Capture the cell that displays the provided text and extract its [X, Y] central coordinate. 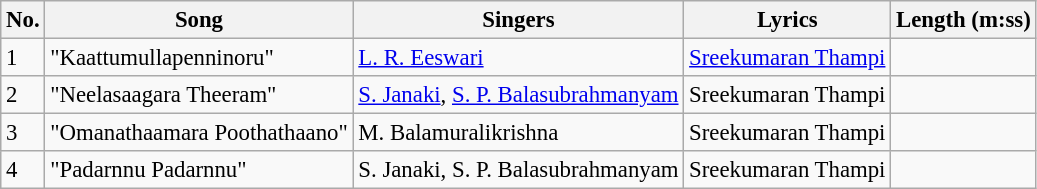
L. R. Eeswari [518, 58]
No. [23, 20]
Singers [518, 20]
Song [199, 20]
Length (m:ss) [964, 20]
3 [23, 133]
1 [23, 58]
4 [23, 170]
"Kaattumullapenninoru" [199, 58]
"Neelasaagara Theeram" [199, 95]
M. Balamuralikrishna [518, 133]
"Padarnnu Padarnnu" [199, 170]
Lyrics [788, 20]
2 [23, 95]
"Omanathaamara Poothathaano" [199, 133]
